Find where the given text appears and provide that cell's center as (x, y) coordinate. 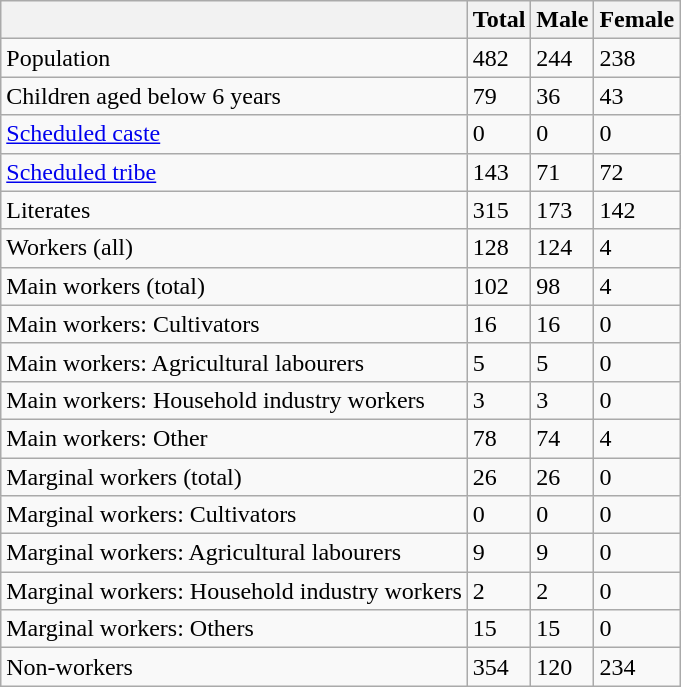
Main workers: Agricultural labourers (234, 362)
74 (562, 438)
78 (499, 438)
128 (499, 248)
72 (637, 172)
Main workers (total) (234, 286)
354 (499, 667)
120 (562, 667)
Marginal workers: Cultivators (234, 515)
Marginal workers: Others (234, 629)
Female (637, 20)
142 (637, 210)
143 (499, 172)
Marginal workers: Agricultural labourers (234, 553)
Total (499, 20)
482 (499, 58)
Non-workers (234, 667)
71 (562, 172)
Literates (234, 210)
238 (637, 58)
43 (637, 96)
124 (562, 248)
36 (562, 96)
Scheduled tribe (234, 172)
173 (562, 210)
Main workers: Other (234, 438)
Marginal workers: Household industry workers (234, 591)
Marginal workers (total) (234, 477)
Main workers: Cultivators (234, 324)
Workers (all) (234, 248)
Population (234, 58)
234 (637, 667)
Male (562, 20)
Scheduled caste (234, 134)
79 (499, 96)
102 (499, 286)
98 (562, 286)
Children aged below 6 years (234, 96)
244 (562, 58)
315 (499, 210)
Main workers: Household industry workers (234, 400)
